Capture the cell that displays the provided text and extract its [X, Y] central coordinate. 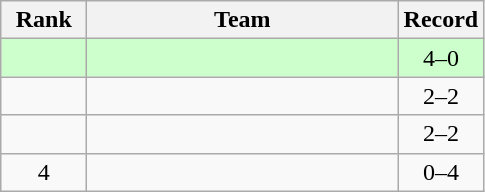
Record [441, 20]
Team [242, 20]
Rank [44, 20]
4–0 [441, 58]
0–4 [441, 172]
4 [44, 172]
